Scan for the cell matching the given text and deliver its [x, y] coordinate at center. 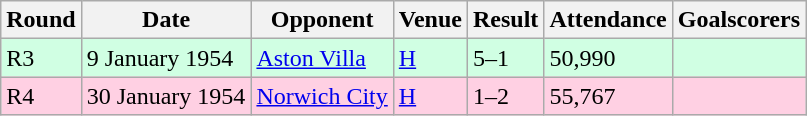
5–1 [505, 58]
R4 [41, 96]
50,990 [608, 58]
Norwich City [322, 96]
R3 [41, 58]
Venue [430, 20]
55,767 [608, 96]
30 January 1954 [166, 96]
Aston Villa [322, 58]
Opponent [322, 20]
Result [505, 20]
9 January 1954 [166, 58]
Goalscorers [738, 20]
1–2 [505, 96]
Attendance [608, 20]
Round [41, 20]
Date [166, 20]
